From the cell containing the given text, extract its center point as [X, Y] coordinate. 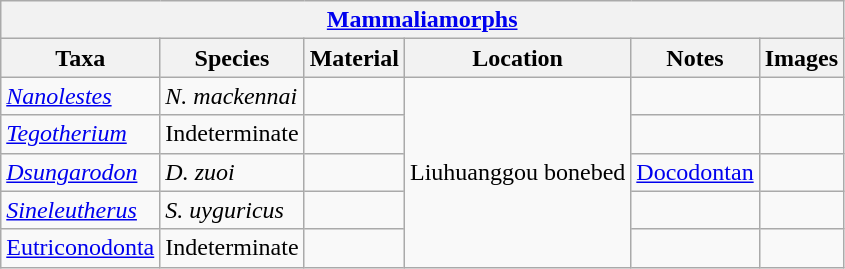
Docodontan [695, 172]
Tegotherium [80, 134]
Location [517, 58]
Species [232, 58]
Material [354, 58]
Images [801, 58]
N. mackennai [232, 96]
S. uyguricus [232, 210]
Notes [695, 58]
Liuhuanggou bonebed [517, 172]
D. zuoi [232, 172]
Dsungarodon [80, 172]
Nanolestes [80, 96]
Mammaliamorphs [422, 20]
Sineleutherus [80, 210]
Eutriconodonta [80, 248]
Taxa [80, 58]
